Determine the [X, Y] coordinate at the center of the cell enclosing the given text.  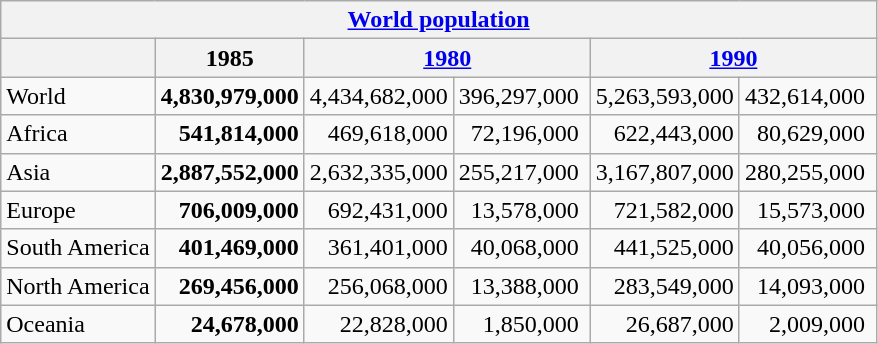
40,056,000 [808, 248]
1980 [447, 58]
1990 [733, 58]
469,618,000 [378, 134]
3,167,807,000 [664, 172]
Asia [78, 172]
4,830,979,000 [230, 96]
World [78, 96]
13,578,000 [522, 210]
1985 [230, 58]
Oceania [78, 324]
5,263,593,000 [664, 96]
72,196,000 [522, 134]
541,814,000 [230, 134]
441,525,000 [664, 248]
2,009,000 [808, 324]
255,217,000 [522, 172]
26,687,000 [664, 324]
1,850,000 [522, 324]
401,469,000 [230, 248]
North America [78, 286]
2,887,552,000 [230, 172]
396,297,000 [522, 96]
22,828,000 [378, 324]
721,582,000 [664, 210]
269,456,000 [230, 286]
World population [439, 20]
622,443,000 [664, 134]
692,431,000 [378, 210]
South America [78, 248]
432,614,000 [808, 96]
361,401,000 [378, 248]
706,009,000 [230, 210]
13,388,000 [522, 286]
Africa [78, 134]
14,093,000 [808, 286]
256,068,000 [378, 286]
280,255,000 [808, 172]
40,068,000 [522, 248]
Europe [78, 210]
80,629,000 [808, 134]
15,573,000 [808, 210]
4,434,682,000 [378, 96]
283,549,000 [664, 286]
2,632,335,000 [378, 172]
24,678,000 [230, 324]
